Detect which cell encompasses the target text, then output its [X, Y] center coordinate. 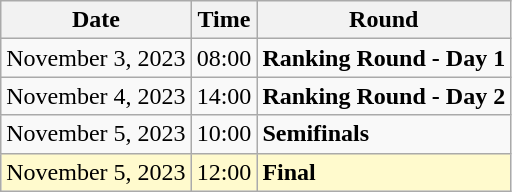
Round [384, 20]
Ranking Round - Day 2 [384, 96]
10:00 [224, 134]
November 4, 2023 [96, 96]
14:00 [224, 96]
08:00 [224, 58]
12:00 [224, 172]
Time [224, 20]
Semifinals [384, 134]
Final [384, 172]
Ranking Round - Day 1 [384, 58]
November 3, 2023 [96, 58]
Date [96, 20]
